From the cell containing the given text, extract its center point as [X, Y] coordinate. 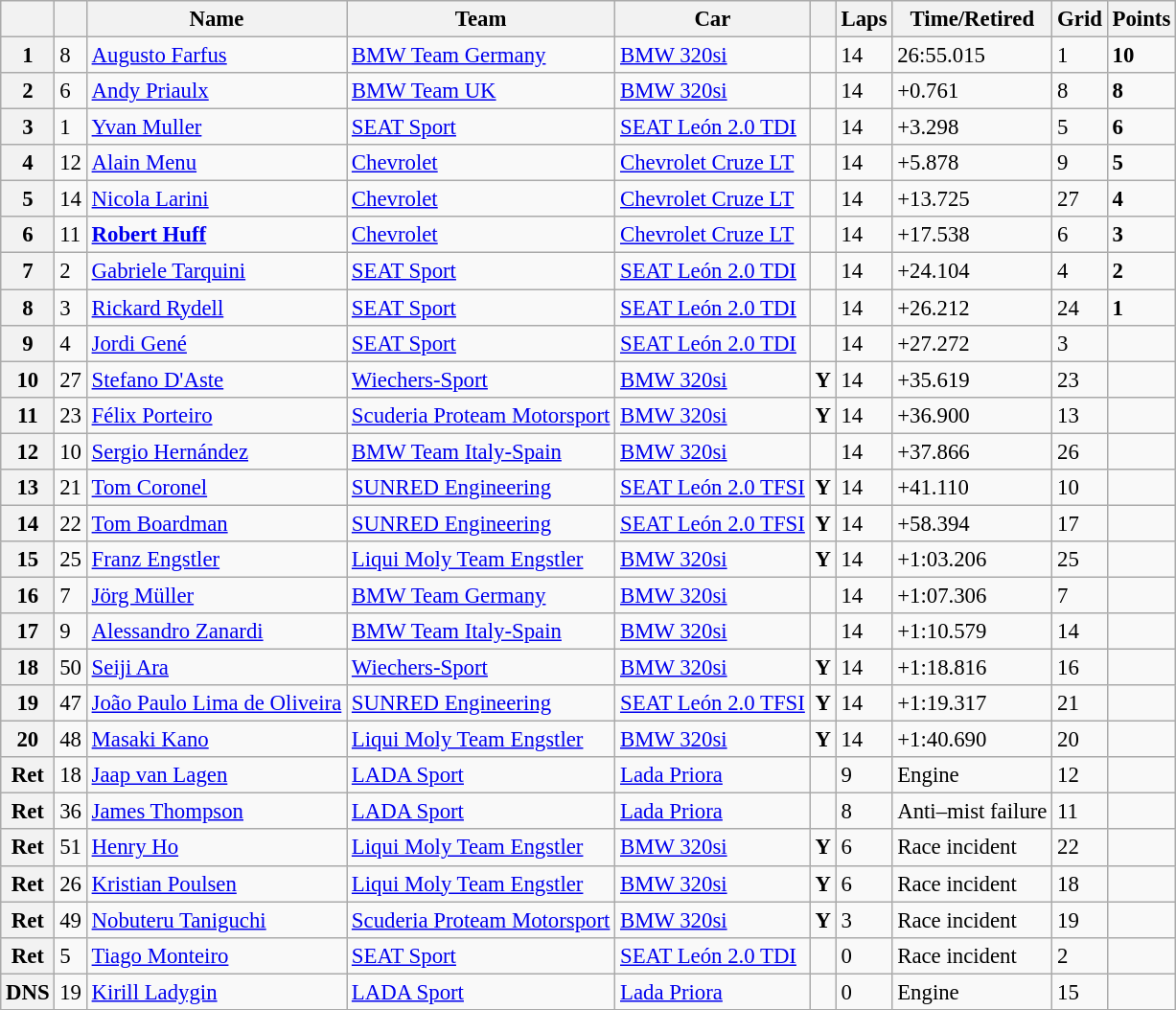
+27.272 [972, 343]
+36.900 [972, 415]
47 [71, 703]
+1:03.206 [972, 560]
Yvan Muller [217, 127]
Laps [865, 19]
Nicola Larini [217, 199]
36 [71, 812]
+1:40.690 [972, 740]
Nobuteru Taniguchi [217, 920]
24 [1079, 308]
+1:18.816 [972, 668]
+26.212 [972, 308]
Jordi Gené [217, 343]
+1:07.306 [972, 595]
+0.761 [972, 91]
+41.110 [972, 488]
Stefano D'Aste [217, 379]
Kristian Poulsen [217, 884]
Masaki Kano [217, 740]
Points [1141, 19]
Time/Retired [972, 19]
Franz Engstler [217, 560]
Augusto Farfus [217, 56]
+13.725 [972, 199]
Tiago Monteiro [217, 955]
Robert Huff [217, 235]
48 [71, 740]
Jaap van Lagen [217, 775]
Grid [1079, 19]
+58.394 [972, 523]
+35.619 [972, 379]
Félix Porteiro [217, 415]
+5.878 [972, 163]
BMW Team UK [481, 91]
Anti–mist failure [972, 812]
50 [71, 668]
Name [217, 19]
Kirill Ladygin [217, 992]
DNS [28, 992]
51 [71, 848]
Gabriele Tarquini [217, 271]
James Thompson [217, 812]
Rickard Rydell [217, 308]
Jörg Müller [217, 595]
Tom Boardman [217, 523]
+37.866 [972, 451]
+17.538 [972, 235]
Alessandro Zanardi [217, 631]
26:55.015 [972, 56]
+24.104 [972, 271]
49 [71, 920]
Sergio Hernández [217, 451]
+1:19.317 [972, 703]
Alain Menu [217, 163]
João Paulo Lima de Oliveira [217, 703]
Car [713, 19]
Seiji Ara [217, 668]
Henry Ho [217, 848]
Tom Coronel [217, 488]
+1:10.579 [972, 631]
Andy Priaulx [217, 91]
+3.298 [972, 127]
Team [481, 19]
